Return [x, y] of the center of cell containing provided text 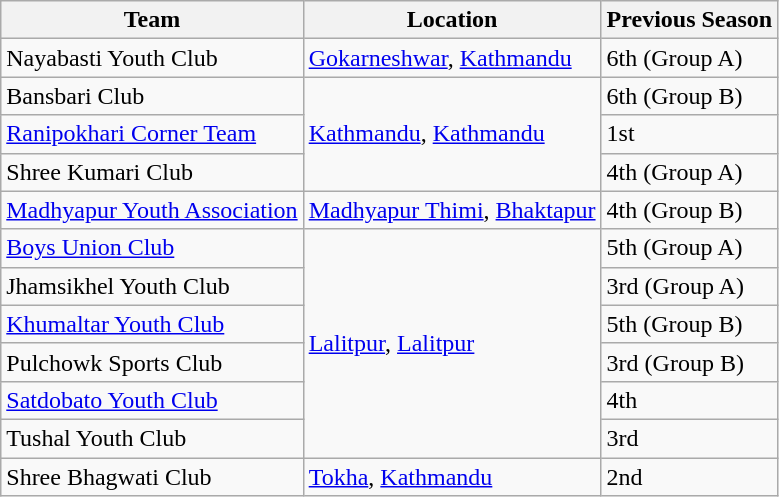
Lalitpur, Lalitpur [452, 343]
3rd [690, 438]
6th (Group B) [690, 96]
Tushal Youth Club [152, 438]
Ranipokhari Corner Team [152, 134]
Khumaltar Youth Club [152, 324]
Tokha, Kathmandu [452, 477]
Shree Kumari Club [152, 172]
4th (Group B) [690, 210]
Jhamsikhel Youth Club [152, 286]
Pulchowk Sports Club [152, 362]
Kathmandu, Kathmandu [452, 134]
Shree Bhagwati Club [152, 477]
1st [690, 134]
5th (Group B) [690, 324]
Madhyapur Youth Association [152, 210]
6th (Group A) [690, 58]
5th (Group A) [690, 248]
Gokarneshwar, Kathmandu [452, 58]
Nayabasti Youth Club [152, 58]
Madhyapur Thimi, Bhaktapur [452, 210]
Satdobato Youth Club [152, 400]
Bansbari Club [152, 96]
3rd (Group B) [690, 362]
Team [152, 20]
Previous Season [690, 20]
3rd (Group A) [690, 286]
2nd [690, 477]
Location [452, 20]
4th [690, 400]
Boys Union Club [152, 248]
4th (Group A) [690, 172]
